Pinpoint the cell where the given text exists, returning its [X, Y] midpoint coordinate. 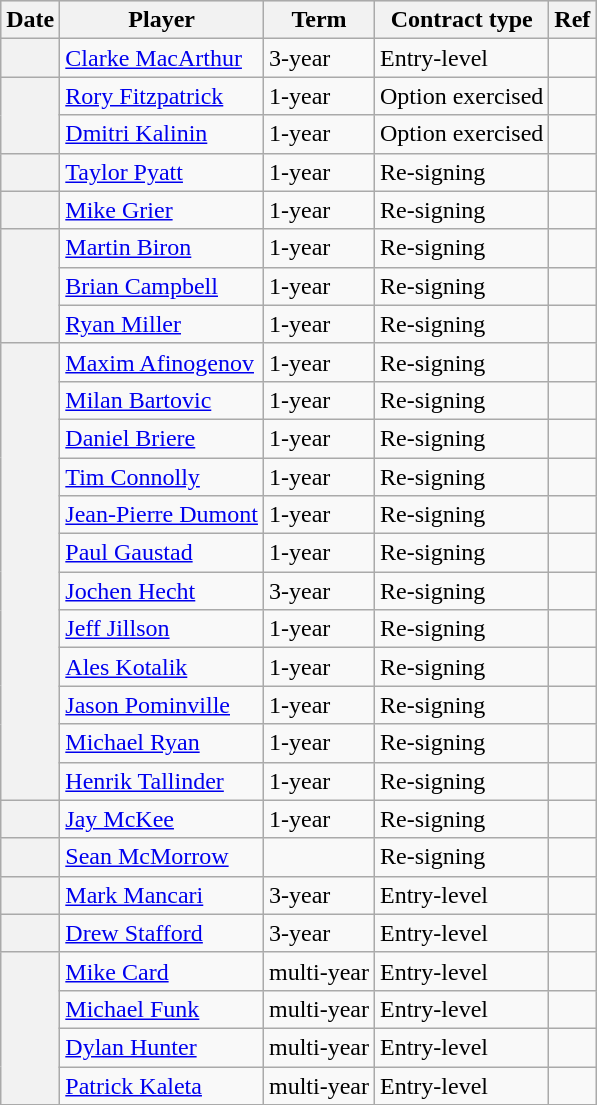
Michael Funk [162, 1009]
Sean McMorrow [162, 857]
Player [162, 20]
Ref [572, 20]
Mark Mancari [162, 895]
Jochen Hecht [162, 591]
Clarke MacArthur [162, 58]
Taylor Pyatt [162, 172]
Dmitri Kalinin [162, 134]
Henrik Tallinder [162, 781]
Maxim Afinogenov [162, 362]
Daniel Briere [162, 438]
Date [30, 20]
Rory Fitzpatrick [162, 96]
Brian Campbell [162, 286]
Term [318, 20]
Paul Gaustad [162, 553]
Mike Card [162, 971]
Jason Pominville [162, 705]
Patrick Kaleta [162, 1085]
Drew Stafford [162, 933]
Contract type [461, 20]
Tim Connolly [162, 477]
Dylan Hunter [162, 1047]
Jeff Jillson [162, 629]
Jean-Pierre Dumont [162, 515]
Milan Bartovic [162, 400]
Ales Kotalik [162, 667]
Jay McKee [162, 819]
Mike Grier [162, 210]
Martin Biron [162, 248]
Michael Ryan [162, 743]
Ryan Miller [162, 324]
